Capture the cell that displays the provided text and extract its [x, y] central coordinate. 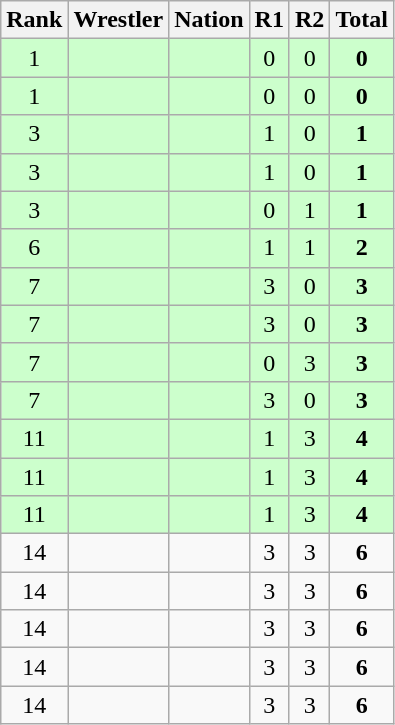
R2 [309, 20]
Nation [209, 20]
Total [362, 20]
Wrestler [118, 20]
2 [362, 248]
R1 [269, 20]
Rank [34, 20]
